Provide the (X, Y) coordinate of the cell's center where the given text is located.  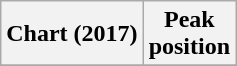
Peakposition (189, 34)
Chart (2017) (72, 34)
